Pinpoint the cell where the given text exists, returning its [X, Y] midpoint coordinate. 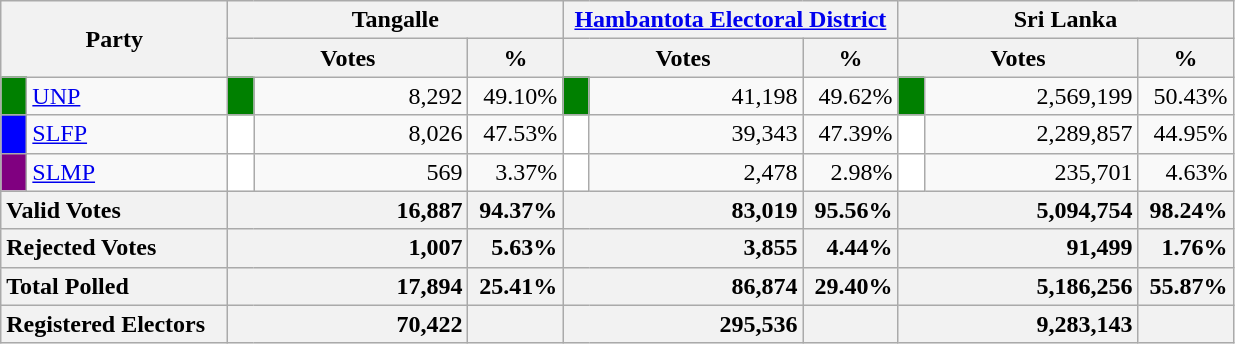
83,019 [683, 210]
Sri Lanka [1066, 20]
44.95% [1186, 134]
16,887 [348, 210]
49.10% [516, 96]
UNP [128, 96]
1,007 [348, 248]
95.56% [850, 210]
Registered Electors [114, 324]
SLFP [128, 134]
5,094,754 [1018, 210]
Valid Votes [114, 210]
17,894 [348, 286]
25.41% [516, 286]
29.40% [850, 286]
235,701 [1031, 172]
SLMP [128, 172]
3.37% [516, 172]
295,536 [683, 324]
47.53% [516, 134]
9,283,143 [1018, 324]
Rejected Votes [114, 248]
4.44% [850, 248]
Tangalle [396, 20]
70,422 [348, 324]
8,292 [361, 96]
2.98% [850, 172]
3,855 [683, 248]
1.76% [1186, 248]
55.87% [1186, 286]
569 [361, 172]
Party [114, 39]
2,478 [696, 172]
91,499 [1018, 248]
2,569,199 [1031, 96]
41,198 [696, 96]
49.62% [850, 96]
4.63% [1186, 172]
Total Polled [114, 286]
Hambantota Electoral District [730, 20]
2,289,857 [1031, 134]
94.37% [516, 210]
39,343 [696, 134]
5.63% [516, 248]
86,874 [683, 286]
5,186,256 [1018, 286]
98.24% [1186, 210]
50.43% [1186, 96]
47.39% [850, 134]
8,026 [361, 134]
